Identify which cell holds the provided text, then report its [X, Y] central coordinate. 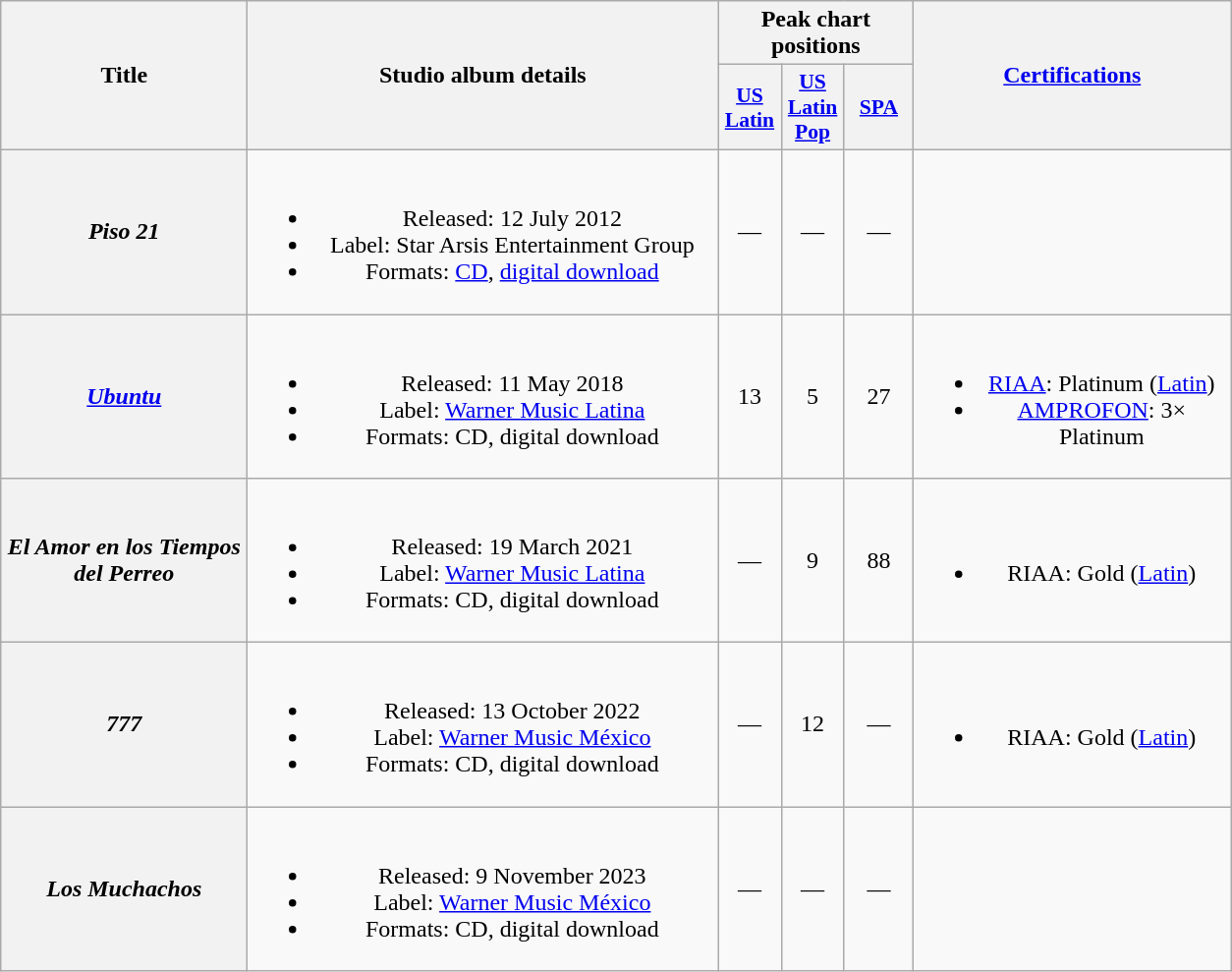
RIAA: Platinum (Latin)AMPROFON: 3× Platinum [1073, 397]
5 [812, 397]
USLatin Pop [812, 108]
27 [878, 397]
Ubuntu [124, 397]
13 [750, 397]
USLatin [750, 108]
Released: 12 July 2012Label: Star Arsis Entertainment GroupFormats: CD, digital download [483, 232]
Peak chart positions [815, 33]
Title [124, 76]
Released: 19 March 2021Label: Warner Music LatinaFormats: CD, digital download [483, 560]
Studio album details [483, 76]
88 [878, 560]
Released: 11 May 2018Label: Warner Music LatinaFormats: CD, digital download [483, 397]
Certifications [1073, 76]
9 [812, 560]
Released: 9 November 2023Label: Warner Music MéxicoFormats: CD, digital download [483, 888]
12 [812, 725]
El Amor en los Tiempos del Perreo [124, 560]
Los Muchachos [124, 888]
777 [124, 725]
Released: 13 October 2022Label: Warner Music MéxicoFormats: CD, digital download [483, 725]
SPA [878, 108]
Piso 21 [124, 232]
